Pinpoint the cell where the given text exists, returning its [x, y] midpoint coordinate. 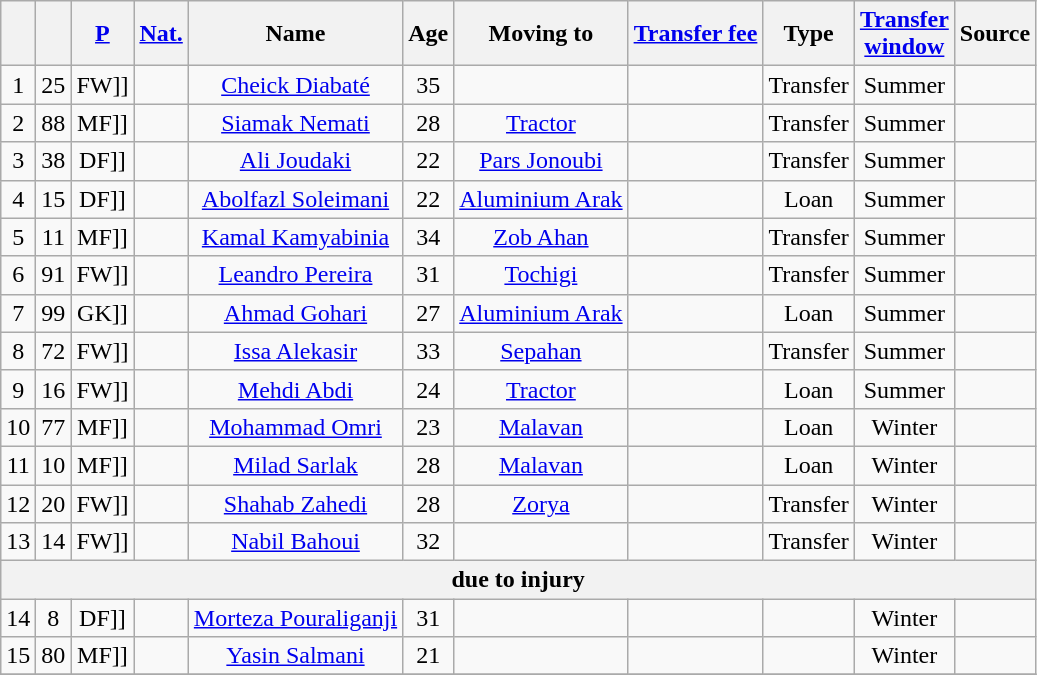
21 [428, 656]
33 [428, 351]
Tochigi [541, 275]
Ahmad Gohari [295, 313]
Milad Sarlak [295, 465]
80 [54, 656]
9 [18, 389]
Moving to [541, 34]
Abolfazl Soleimani [295, 199]
32 [428, 542]
23 [428, 427]
Pars Jonoubi [541, 161]
27 [428, 313]
Nabil Bahoui [295, 542]
5 [18, 237]
Transfer fee [696, 34]
24 [428, 389]
Mohammad Omri [295, 427]
Sepahan [541, 351]
20 [54, 503]
Type [809, 34]
72 [54, 351]
4 [18, 199]
Kamal Kamyabinia [295, 237]
P [102, 34]
77 [54, 427]
Name [295, 34]
Siamak Nemati [295, 123]
16 [54, 389]
Yasin Salmani [295, 656]
Shahab Zahedi [295, 503]
1 [18, 85]
91 [54, 275]
GK]] [102, 313]
7 [18, 313]
Zorya [541, 503]
99 [54, 313]
35 [428, 85]
3 [18, 161]
13 [18, 542]
Cheick Diabaté [295, 85]
Transferwindow [904, 34]
2 [18, 123]
due to injury [518, 580]
12 [18, 503]
Issa Alekasir [295, 351]
6 [18, 275]
38 [54, 161]
Source [994, 34]
Nat. [161, 34]
Morteza Pouraliganji [295, 618]
Leandro Pereira [295, 275]
Mehdi Abdi [295, 389]
Age [428, 34]
88 [54, 123]
34 [428, 237]
25 [54, 85]
Ali Joudaki [295, 161]
Zob Ahan [541, 237]
